From the cell containing the given text, extract its center point as (X, Y) coordinate. 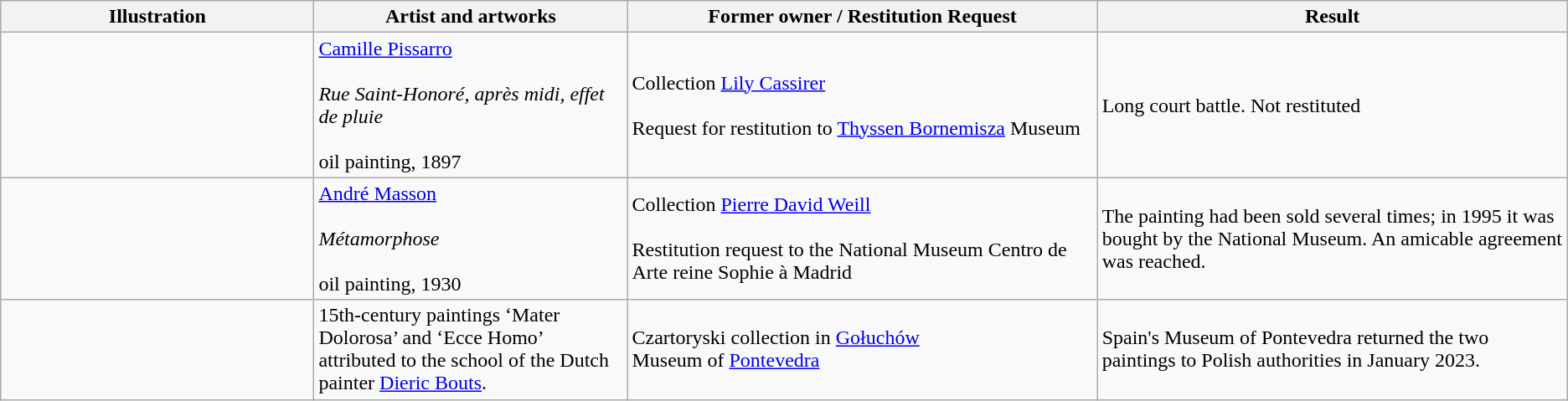
Collection Pierre David WeillRestitution request to the National Museum Centro de Arte reine Sophie à Madrid (863, 239)
Camille PissarroRue Saint-Honoré, après midi, effet de pluieoil painting, 1897 (471, 105)
Czartoryski collection in GołuchówMuseum of Pontevedra (863, 350)
Long court battle. Not restituted (1332, 105)
Illustration (157, 17)
15th-century paintings ‘Mater Dolorosa’ and ‘Ecce Homo’ attributed to the school of the Dutch painter Dieric Bouts. (471, 350)
Former owner / Restitution Request (863, 17)
André MassonMétamorphoseoil painting, 1930 (471, 239)
Result (1332, 17)
Spain's Museum of Pontevedra returned the two paintings to Polish authorities in January 2023. (1332, 350)
The painting had been sold several times; in 1995 it was bought by the National Museum. An amicable agreement was reached. (1332, 239)
Collection Lily CassirerRequest for restitution to Thyssen Bornemisza Museum (863, 105)
Artist and artworks (471, 17)
